Determine the [x, y] coordinate at the center of the cell enclosing the given text.  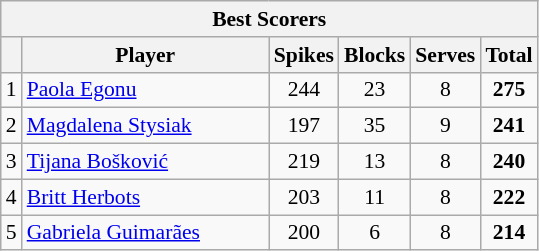
222 [508, 197]
5 [12, 233]
Total [508, 55]
Paola Egonu [146, 90]
2 [12, 126]
275 [508, 90]
Serves [445, 55]
6 [374, 233]
240 [508, 162]
Gabriela Guimarães [146, 233]
219 [304, 162]
214 [508, 233]
23 [374, 90]
Spikes [304, 55]
13 [374, 162]
11 [374, 197]
Player [146, 55]
244 [304, 90]
Blocks [374, 55]
1 [12, 90]
4 [12, 197]
Tijana Bošković [146, 162]
3 [12, 162]
203 [304, 197]
241 [508, 126]
Britt Herbots [146, 197]
197 [304, 126]
9 [445, 126]
Magdalena Stysiak [146, 126]
Best Scorers [270, 19]
200 [304, 233]
35 [374, 126]
